Capture the cell that displays the provided text and extract its (x, y) central coordinate. 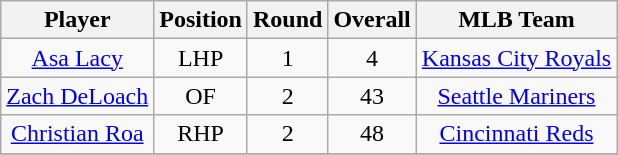
Christian Roa (78, 134)
Round (287, 20)
Position (201, 20)
LHP (201, 58)
4 (372, 58)
48 (372, 134)
Cincinnati Reds (516, 134)
1 (287, 58)
43 (372, 96)
Zach DeLoach (78, 96)
Player (78, 20)
Seattle Mariners (516, 96)
Asa Lacy (78, 58)
OF (201, 96)
Overall (372, 20)
Kansas City Royals (516, 58)
RHP (201, 134)
MLB Team (516, 20)
